From the cell containing the given text, extract its center point as [x, y] coordinate. 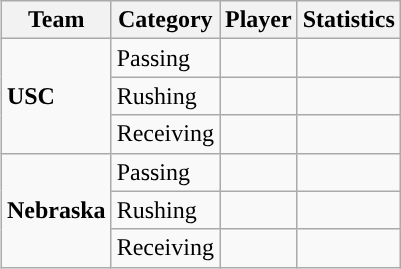
Nebraska [56, 210]
USC [56, 96]
Statistics [348, 20]
Player [259, 20]
Category [165, 20]
Team [56, 20]
